From the cell containing the given text, extract its center point as (X, Y) coordinate. 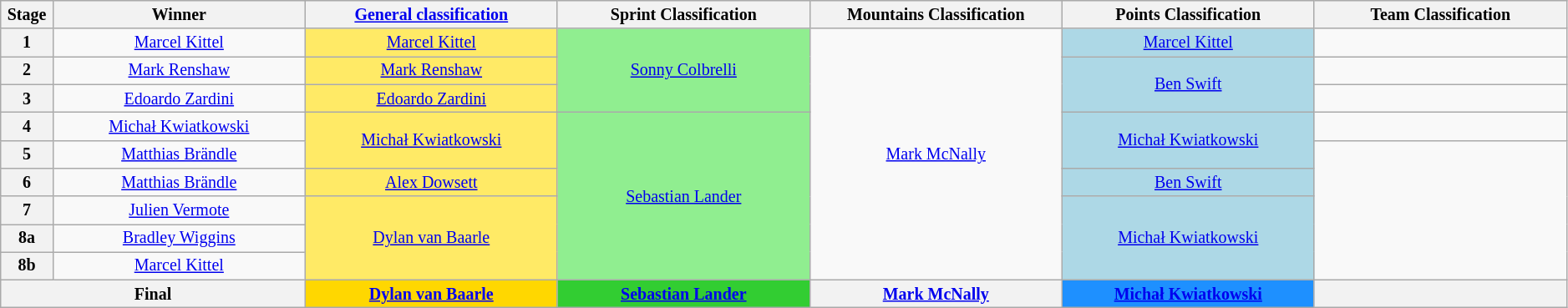
Sonny Colbrelli (683, 71)
8a (27, 239)
Winner (179, 15)
1 (27, 43)
Sprint Classification (683, 15)
Julien Vermote (179, 210)
Stage (27, 15)
Final (154, 294)
Bradley Wiggins (179, 239)
7 (27, 210)
4 (27, 127)
Team Classification (1440, 15)
8b (27, 265)
Mountains Classification (936, 15)
5 (27, 154)
Alex Dowsett (431, 182)
3 (27, 98)
Points Classification (1188, 15)
6 (27, 182)
General classification (431, 15)
2 (27, 70)
